Detect which cell encompasses the target text, then output its (X, Y) center coordinate. 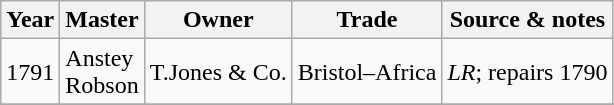
Year (30, 20)
Source & notes (528, 20)
LR; repairs 1790 (528, 72)
Bristol–Africa (367, 72)
Owner (218, 20)
Master (102, 20)
1791 (30, 72)
AnsteyRobson (102, 72)
T.Jones & Co. (218, 72)
Trade (367, 20)
